Determine the [X, Y] coordinate at the center of the cell enclosing the given text.  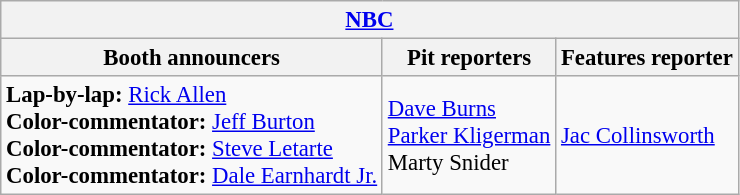
Lap-by-lap: Rick AllenColor-commentator: Jeff BurtonColor-commentator: Steve LetarteColor-commentator: Dale Earnhardt Jr. [192, 136]
Booth announcers [192, 58]
Dave BurnsParker KligermanMarty Snider [468, 136]
Pit reporters [468, 58]
NBC [370, 20]
Jac Collinsworth [647, 136]
Features reporter [647, 58]
